Scan for the cell matching the given text and deliver its [X, Y] coordinate at center. 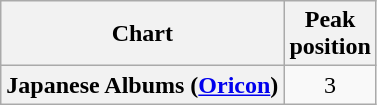
Chart [142, 34]
Japanese Albums (Oricon) [142, 85]
Peakposition [330, 34]
3 [330, 85]
